Search for the cell housing the specified text and yield its (X, Y) center coordinate. 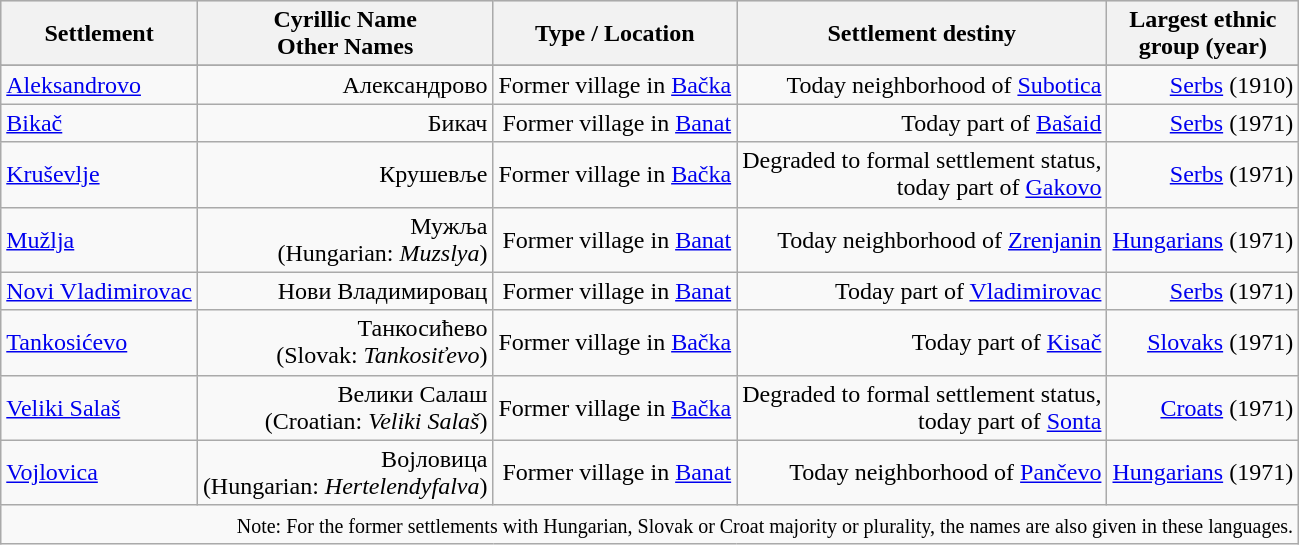
Kruševlje (100, 174)
Mužlja (100, 240)
Мужља(Hungarian: Muzslya) (345, 240)
Today part of Vladimirovac (922, 291)
Degraded to formal settlement status,today part of Sonta (922, 408)
Cyrillic NameOther Names (345, 34)
Slovaks (1971) (1203, 342)
Settlement (100, 34)
Aleksandrovo (100, 85)
Today neighborhood of Subotica (922, 85)
Нови Владимировац (345, 291)
Novi Vladimirovac (100, 291)
Today neighborhood of Zrenjanin (922, 240)
Крушевље (345, 174)
Александрово (345, 85)
Degraded to formal settlement status,today part of Gakovo (922, 174)
Бикач (345, 123)
Veliki Salaš (100, 408)
Largest ethnicgroup (year) (1203, 34)
Type / Location (615, 34)
Танкосићево(Slovak: Tankosiťevo) (345, 342)
Велики Салаш(Croatian: Veliki Salaš) (345, 408)
Tankosićevo (100, 342)
Note: For the former settlements with Hungarian, Slovak or Croat majority or plurality, the names are also given in these languages. (650, 524)
Војловица(Hungarian: Hertelendyfalva) (345, 472)
Bikač (100, 123)
Today neighborhood of Pančevo (922, 472)
Vojlovica (100, 472)
Today part of Kisač (922, 342)
Croats (1971) (1203, 408)
Settlement destiny (922, 34)
Today part of Bašaid (922, 123)
Serbs (1910) (1203, 85)
